Return the [x, y] coordinate for the center point of the cell that contains the specified text.  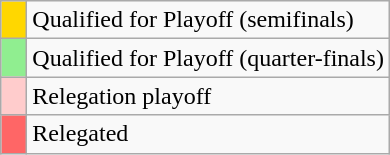
Relegated [208, 134]
Relegation playoff [208, 96]
Qualified for Playoff (semifinals) [208, 20]
Qualified for Playoff (quarter-finals) [208, 58]
